Return [x, y] of the center of cell containing provided text 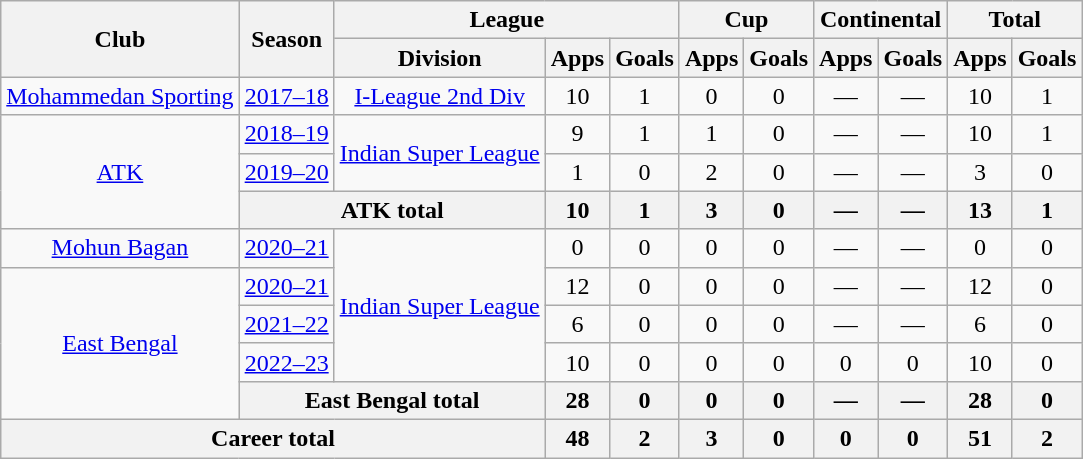
2018–19 [286, 134]
Cup [746, 20]
9 [577, 134]
Total [1015, 20]
13 [980, 210]
League [506, 20]
Season [286, 39]
East Bengal [120, 343]
48 [577, 438]
ATK total [392, 210]
Continental [881, 20]
Mohun Bagan [120, 248]
2017–18 [286, 96]
I-League 2nd Div [440, 96]
2019–20 [286, 172]
ATK [120, 172]
Mohammedan Sporting [120, 96]
51 [980, 438]
2021–22 [286, 324]
2022–23 [286, 362]
Division [440, 58]
East Bengal total [392, 400]
Career total [273, 438]
Club [120, 39]
